Extract the (x, y) coordinate from the center of the cell holding the provided text.  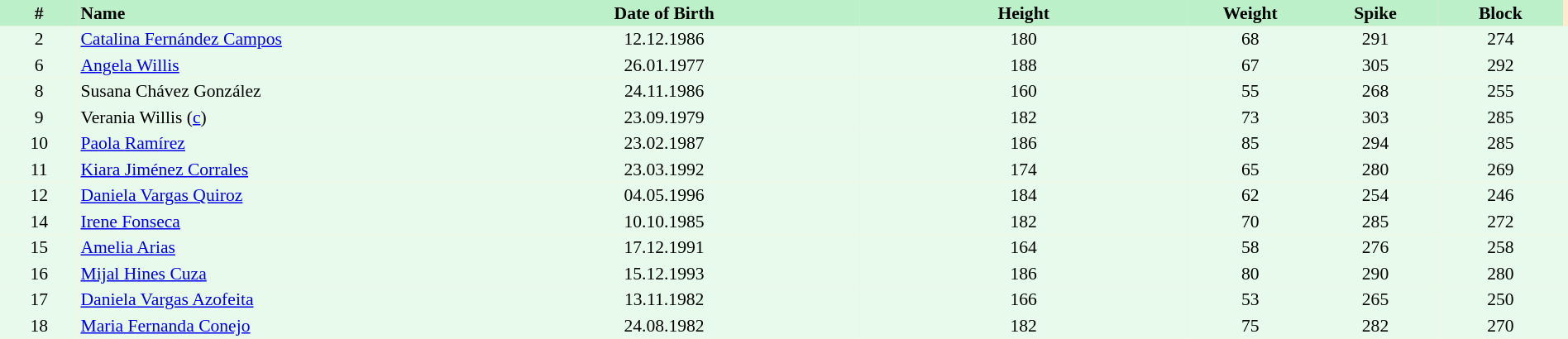
62 (1250, 195)
80 (1250, 274)
258 (1500, 248)
11 (39, 169)
269 (1500, 169)
55 (1250, 91)
85 (1250, 144)
# (39, 13)
Angela Willis (273, 65)
Amelia Arias (273, 248)
184 (1024, 195)
68 (1250, 40)
24.08.1982 (664, 326)
164 (1024, 248)
16 (39, 274)
250 (1500, 299)
276 (1374, 248)
23.03.1992 (664, 169)
Weight (1250, 13)
23.02.1987 (664, 144)
10 (39, 144)
294 (1374, 144)
290 (1374, 274)
Spike (1374, 13)
26.01.1977 (664, 65)
12 (39, 195)
17 (39, 299)
254 (1374, 195)
13.11.1982 (664, 299)
Paola Ramírez (273, 144)
58 (1250, 248)
265 (1374, 299)
67 (1250, 65)
75 (1250, 326)
23.09.1979 (664, 117)
Daniela Vargas Azofeita (273, 299)
166 (1024, 299)
Maria Fernanda Conejo (273, 326)
272 (1500, 222)
14 (39, 222)
Name (273, 13)
70 (1250, 222)
Height (1024, 13)
160 (1024, 91)
Daniela Vargas Quiroz (273, 195)
Block (1500, 13)
24.11.1986 (664, 91)
Date of Birth (664, 13)
12.12.1986 (664, 40)
2 (39, 40)
8 (39, 91)
282 (1374, 326)
305 (1374, 65)
174 (1024, 169)
Catalina Fernández Campos (273, 40)
188 (1024, 65)
Kiara Jiménez Corrales (273, 169)
Verania Willis (c) (273, 117)
Irene Fonseca (273, 222)
53 (1250, 299)
292 (1500, 65)
180 (1024, 40)
73 (1250, 117)
303 (1374, 117)
65 (1250, 169)
15 (39, 248)
9 (39, 117)
18 (39, 326)
291 (1374, 40)
17.12.1991 (664, 248)
15.12.1993 (664, 274)
255 (1500, 91)
Mijal Hines Cuza (273, 274)
274 (1500, 40)
246 (1500, 195)
268 (1374, 91)
270 (1500, 326)
6 (39, 65)
10.10.1985 (664, 222)
04.05.1996 (664, 195)
Susana Chávez González (273, 91)
